Find where the given text appears and provide that cell's center as (x, y) coordinate. 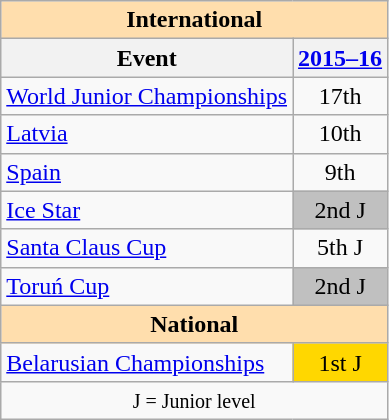
Event (147, 58)
5th J (340, 248)
World Junior Championships (147, 96)
9th (340, 172)
1st J (340, 362)
National (194, 324)
Belarusian Championships (147, 362)
2015–16 (340, 58)
International (194, 20)
10th (340, 134)
Spain (147, 172)
Latvia (147, 134)
Ice Star (147, 210)
17th (340, 96)
Santa Claus Cup (147, 248)
Toruń Cup (147, 286)
J = Junior level (194, 400)
